Detect which cell encompasses the target text, then output its [X, Y] center coordinate. 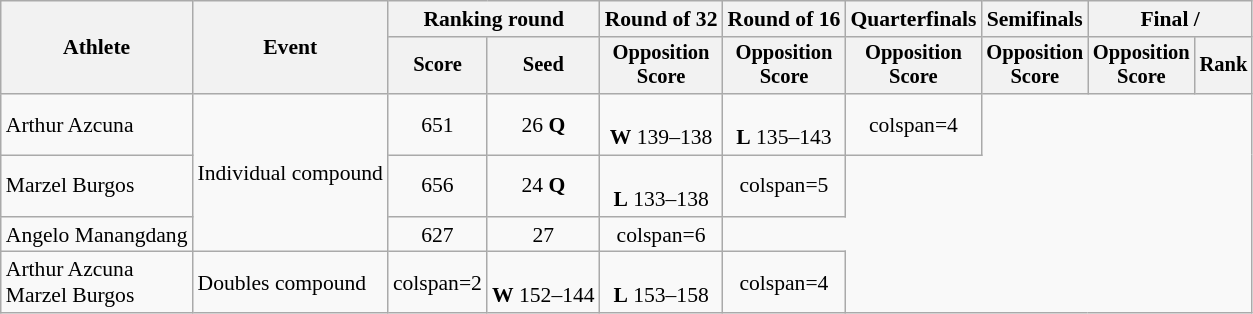
colspan=6 [662, 235]
27 [544, 235]
Score [438, 66]
Quarterfinals [913, 19]
Semifinals [1034, 19]
Angelo Manangdang [97, 235]
656 [438, 186]
Final / [1170, 19]
627 [438, 235]
L 135–143 [784, 124]
Seed [544, 66]
Round of 16 [784, 19]
Arthur AzcunaMarzel Burgos [97, 282]
Round of 32 [662, 19]
Marzel Burgos [97, 186]
Arthur Azcuna [97, 124]
Athlete [97, 48]
colspan=2 [438, 282]
W 152–144 [544, 282]
26 Q [544, 124]
Doubles compound [290, 282]
Rank [1224, 66]
Event [290, 48]
24 Q [544, 186]
Ranking round [494, 19]
L 153–158 [662, 282]
651 [438, 124]
Individual compound [290, 173]
L 133–138 [662, 186]
colspan=5 [784, 186]
W 139–138 [662, 124]
